Find where the given text appears and provide that cell's center as (x, y) coordinate. 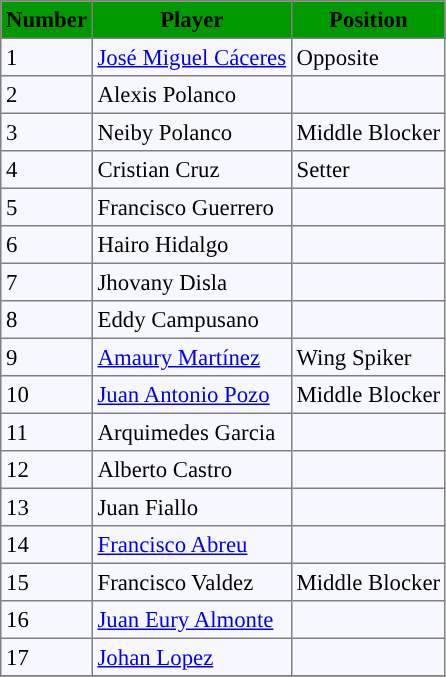
Cristian Cruz (192, 170)
11 (47, 432)
Francisco Abreu (192, 545)
6 (47, 245)
José Miguel Cáceres (192, 57)
Juan Antonio Pozo (192, 395)
Alberto Castro (192, 470)
7 (47, 282)
3 (47, 132)
Francisco Guerrero (192, 207)
Opposite (368, 57)
Number (47, 20)
Position (368, 20)
13 (47, 507)
Amaury Martínez (192, 357)
Juan Eury Almonte (192, 620)
9 (47, 357)
Neiby Polanco (192, 132)
12 (47, 470)
Player (192, 20)
2 (47, 95)
5 (47, 207)
Setter (368, 170)
Arquimedes Garcia (192, 432)
1 (47, 57)
Johan Lopez (192, 657)
Francisco Valdez (192, 582)
Wing Spiker (368, 357)
Juan Fiallo (192, 507)
17 (47, 657)
Alexis Polanco (192, 95)
15 (47, 582)
Jhovany Disla (192, 282)
Hairo Hidalgo (192, 245)
10 (47, 395)
8 (47, 320)
Eddy Campusano (192, 320)
14 (47, 545)
4 (47, 170)
16 (47, 620)
